Locate the cell with the specified text and output its [x, y] center coordinate. 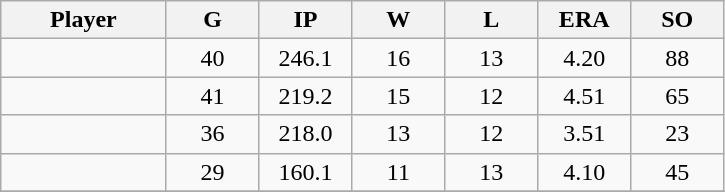
40 [212, 58]
11 [398, 172]
65 [678, 96]
16 [398, 58]
41 [212, 96]
4.10 [584, 172]
160.1 [306, 172]
IP [306, 20]
4.20 [584, 58]
29 [212, 172]
219.2 [306, 96]
W [398, 20]
15 [398, 96]
L [492, 20]
Player [84, 20]
4.51 [584, 96]
3.51 [584, 134]
ERA [584, 20]
88 [678, 58]
36 [212, 134]
SO [678, 20]
G [212, 20]
45 [678, 172]
246.1 [306, 58]
218.0 [306, 134]
23 [678, 134]
